Search for the cell housing the specified text and yield its [x, y] center coordinate. 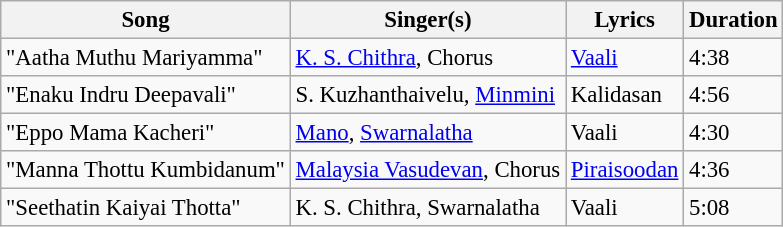
4:56 [734, 95]
S. Kuzhanthaivelu, Minmini [428, 95]
Singer(s) [428, 20]
4:38 [734, 58]
"Enaku Indru Deepavali" [146, 95]
"Eppo Mama Kacheri" [146, 133]
Duration [734, 20]
K. S. Chithra, Swarnalatha [428, 208]
Kalidasan [625, 95]
Malaysia Vasudevan, Chorus [428, 170]
Piraisoodan [625, 170]
5:08 [734, 208]
4:30 [734, 133]
"Aatha Muthu Mariyamma" [146, 58]
Lyrics [625, 20]
Song [146, 20]
K. S. Chithra, Chorus [428, 58]
4:36 [734, 170]
"Seethatin Kaiyai Thotta" [146, 208]
Mano, Swarnalatha [428, 133]
"Manna Thottu Kumbidanum" [146, 170]
